From the cell containing the given text, extract its center point as [X, Y] coordinate. 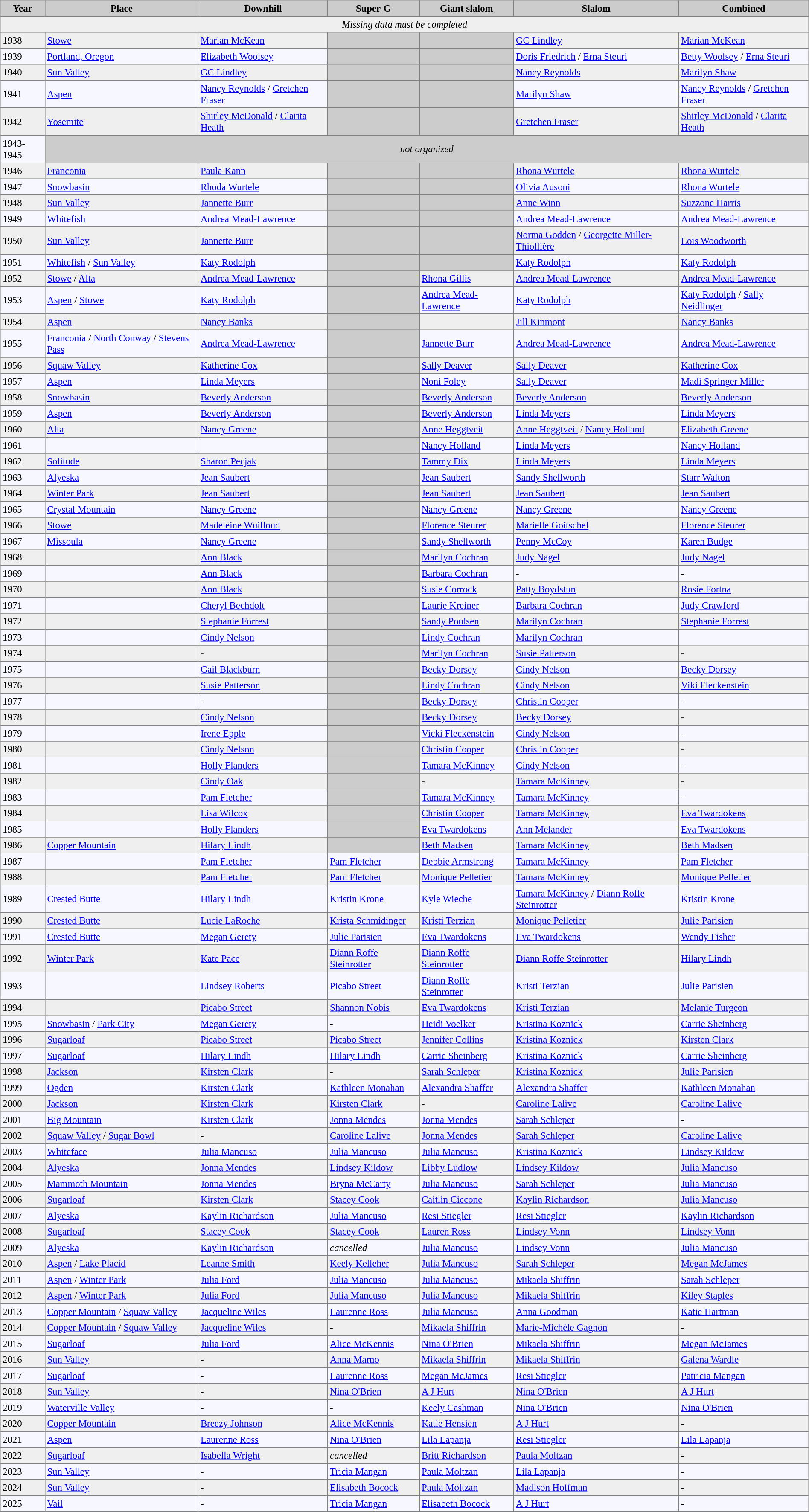
1966 [23, 525]
2011 [23, 1280]
Libby Ludlow [467, 1168]
Ogden [122, 1088]
1961 [23, 445]
1962 [23, 461]
2024 [23, 1488]
Rhoda Wurtele [263, 187]
Lucie LaRoche [263, 921]
1973 [23, 637]
1959 [23, 413]
1978 [23, 717]
1991 [23, 937]
1992 [23, 958]
1993 [23, 986]
2012 [23, 1296]
2015 [23, 1344]
2014 [23, 1328]
1972 [23, 621]
Whiteface [122, 1152]
Rhona Gillis [467, 279]
Shannon Nobis [374, 1008]
1996 [23, 1040]
1954 [23, 322]
Downhill [263, 9]
Nancy Reynolds [597, 73]
Lisa Wilcox [263, 813]
Portland, Oregon [122, 56]
Starr Walton [744, 477]
Breezy Johnson [263, 1424]
Patty Boydstun [597, 589]
Leanne Smith [263, 1264]
Lois Woodworth [744, 241]
Squaw Valley [122, 366]
1974 [23, 653]
1979 [23, 733]
1982 [23, 781]
Jennifer Collins [467, 1040]
Vicki Fleckenstein [467, 733]
2019 [23, 1408]
Norma Godden / Georgette Miller-Thiollière [597, 241]
Elizabeth Woolsey [263, 56]
Kyle Wieche [467, 899]
Isabella Wright [263, 1456]
Place [122, 9]
Anne Heggtveit / Nancy Holland [597, 430]
Anne Heggtveit [467, 430]
Ann Melander [597, 829]
Patricia Mangan [744, 1376]
Karen Budge [744, 541]
1997 [23, 1056]
1994 [23, 1008]
1948 [23, 203]
1981 [23, 765]
Kate Pace [263, 958]
Keely Cashman [467, 1408]
1947 [23, 187]
Marielle Goitschel [597, 525]
1955 [23, 343]
Caitlin Ciccone [467, 1200]
Kiley Staples [744, 1296]
Aspen / Lake Placid [122, 1264]
1970 [23, 589]
Missoula [122, 541]
Britt Richardson [467, 1456]
Sharon Pecjak [263, 461]
Olivia Ausoni [597, 187]
Galena Wardle [744, 1360]
Giant slalom [467, 9]
2005 [23, 1184]
1975 [23, 669]
Missing data must be completed [404, 24]
Franconia / North Conway / Stevens Pass [122, 343]
Aspen / Stowe [122, 300]
Lauren Ross [467, 1232]
Madison Hoffman [597, 1488]
1995 [23, 1024]
Tammy Dix [467, 461]
Lindsey Roberts [263, 986]
Combined [744, 9]
1950 [23, 241]
1999 [23, 1088]
2020 [23, 1424]
1976 [23, 685]
1980 [23, 749]
Alta [122, 430]
Solitude [122, 461]
Viki Fleckenstein [744, 685]
2000 [23, 1104]
2023 [23, 1471]
1946 [23, 171]
1969 [23, 573]
1943-1945 [23, 149]
Wendy Fisher [744, 937]
Irene Epple [263, 733]
Jill Kinmont [597, 322]
Elizabeth Greene [744, 430]
2002 [23, 1136]
Bryna McCarty [374, 1184]
2003 [23, 1152]
Franconia [122, 171]
1967 [23, 541]
Marie-Michèle Gagnon [597, 1328]
1990 [23, 921]
1958 [23, 398]
Rosie Fortna [744, 589]
Heidi Voelker [467, 1024]
Melanie Turgeon [744, 1008]
Stowe / Alta [122, 279]
2022 [23, 1456]
Snowbasin / Park City [122, 1024]
2025 [23, 1503]
1984 [23, 813]
Suzzone Harris [744, 203]
1963 [23, 477]
1964 [23, 493]
1983 [23, 797]
2010 [23, 1264]
Katie Hartman [744, 1312]
Whitefish / Sun Valley [122, 262]
Big Mountain [122, 1120]
1986 [23, 845]
1965 [23, 509]
Year [23, 9]
1940 [23, 73]
Anna Goodman [597, 1312]
Keely Kelleher [374, 1264]
1953 [23, 300]
2001 [23, 1120]
Anna Marno [374, 1360]
Noni Foley [467, 381]
2007 [23, 1216]
1988 [23, 877]
Whitefish [122, 219]
1957 [23, 381]
Cindy Oak [263, 781]
1941 [23, 94]
Gail Blackburn [263, 669]
Penny McCoy [597, 541]
Crystal Mountain [122, 509]
2009 [23, 1248]
2006 [23, 1200]
Betty Woolsey / Erna Steuri [744, 56]
1956 [23, 366]
1949 [23, 219]
Cheryl Bechdolt [263, 605]
1968 [23, 557]
1939 [23, 56]
Katy Rodolph / Sally Neidlinger [744, 300]
1998 [23, 1072]
Waterville Valley [122, 1408]
Mammoth Mountain [122, 1184]
1987 [23, 861]
1951 [23, 262]
Yosemite [122, 122]
2013 [23, 1312]
Super-G [374, 9]
Laurie Kreiner [467, 605]
2008 [23, 1232]
Krista Schmidinger [374, 921]
2018 [23, 1392]
Gretchen Fraser [597, 122]
1942 [23, 122]
1952 [23, 279]
1938 [23, 41]
Vail [122, 1503]
Doris Friedrich / Erna Steuri [597, 56]
2004 [23, 1168]
Susie Corrock [467, 589]
2016 [23, 1360]
1989 [23, 899]
Sandy Poulsen [467, 621]
2021 [23, 1439]
Squaw Valley / Sugar Bowl [122, 1136]
1977 [23, 701]
Katie Hensien [467, 1424]
Tamara McKinney / Diann Roffe Steinrotter [597, 899]
Madeleine Wuilloud [263, 525]
2017 [23, 1376]
Debbie Armstrong [467, 861]
Slalom [597, 9]
Madi Springer Miller [744, 381]
1985 [23, 829]
Anne Winn [597, 203]
not organized [427, 149]
Judy Crawford [744, 605]
Paula Kann [263, 171]
1960 [23, 430]
1971 [23, 605]
